For the text-containing cell, return its midpoint in [x, y] coordinate format. 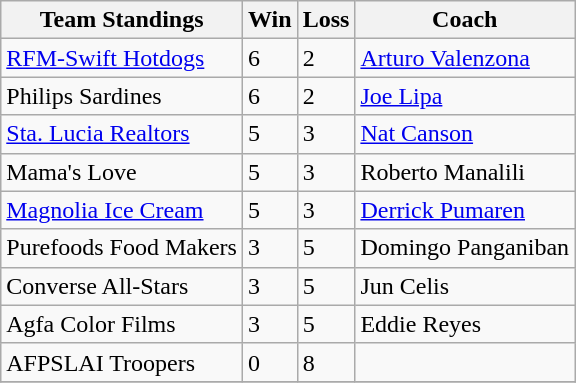
Nat Canson [465, 134]
Agfa Color Films [122, 324]
Magnolia Ice Cream [122, 210]
Purefoods Food Makers [122, 248]
Joe Lipa [465, 96]
Jun Celis [465, 286]
Domingo Panganiban [465, 248]
Derrick Pumaren [465, 210]
Sta. Lucia Realtors [122, 134]
RFM-Swift Hotdogs [122, 58]
8 [326, 362]
Roberto Manalili [465, 172]
Arturo Valenzona [465, 58]
Philips Sardines [122, 96]
Eddie Reyes [465, 324]
Loss [326, 20]
AFPSLAI Troopers [122, 362]
Converse All-Stars [122, 286]
Mama's Love [122, 172]
0 [270, 362]
Coach [465, 20]
Team Standings [122, 20]
Win [270, 20]
